Find where the given text appears and provide that cell's center as (x, y) coordinate. 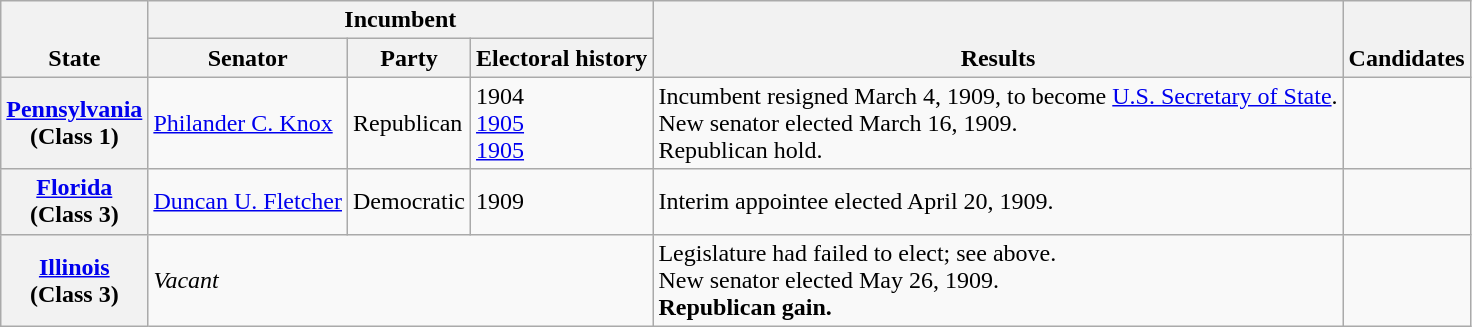
Candidates (1406, 39)
Legislature had failed to elect; see above.New senator elected May 26, 1909.Republican gain. (998, 280)
Illinois(Class 3) (74, 280)
Incumbent resigned March 4, 1909, to become U.S. Secretary of State.New senator elected March 16, 1909.Republican hold. (998, 123)
Pennsylvania(Class 1) (74, 123)
Interim appointee elected April 20, 1909. (998, 202)
Senator (248, 58)
1904 1905 1905 (562, 123)
Party (410, 58)
1909 (562, 202)
Philander C. Knox (248, 123)
Incumbent (400, 20)
Electoral history (562, 58)
Duncan U. Fletcher (248, 202)
Results (998, 39)
Vacant (400, 280)
Republican (410, 123)
Florida(Class 3) (74, 202)
Democratic (410, 202)
State (74, 39)
